Determine the [x, y] coordinate at the center of the cell enclosing the given text.  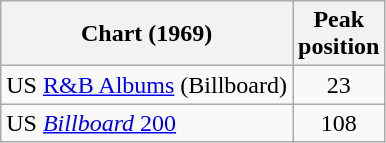
US Billboard 200 [147, 123]
US R&B Albums (Billboard) [147, 85]
Peak position [338, 34]
108 [338, 123]
23 [338, 85]
Chart (1969) [147, 34]
